Extract the [X, Y] coordinate from the center of the cell holding the provided text.  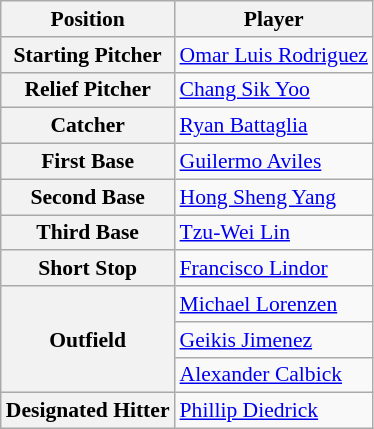
Tzu-Wei Lin [274, 233]
Francisco Lindor [274, 269]
Third Base [88, 233]
Outfield [88, 340]
Catcher [88, 126]
Second Base [88, 197]
Starting Pitcher [88, 55]
Phillip Diedrick [274, 411]
Short Stop [88, 269]
Relief Pitcher [88, 90]
Guilermo Aviles [274, 162]
Position [88, 19]
Omar Luis Rodriguez [274, 55]
Alexander Calbick [274, 375]
Chang Sik Yoo [274, 90]
First Base [88, 162]
Geikis Jimenez [274, 340]
Hong Sheng Yang [274, 197]
Player [274, 19]
Michael Lorenzen [274, 304]
Designated Hitter [88, 411]
Ryan Battaglia [274, 126]
